From the cell containing the given text, extract its center point as (X, Y) coordinate. 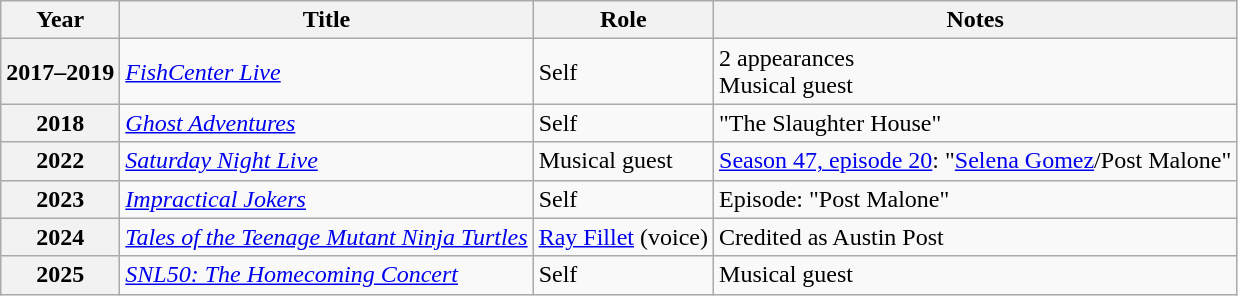
2024 (60, 237)
SNL50: The Homecoming Concert (326, 275)
Impractical Jokers (326, 199)
Saturday Night Live (326, 161)
Role (623, 20)
Credited as Austin Post (976, 237)
2 appearances Musical guest (976, 72)
Notes (976, 20)
2022 (60, 161)
Ray Fillet (voice) (623, 237)
2025 (60, 275)
Season 47, episode 20: "Selena Gomez/Post Malone" (976, 161)
Episode: "Post Malone" (976, 199)
2018 (60, 123)
Tales of the Teenage Mutant Ninja Turtles (326, 237)
Year (60, 20)
2017–2019 (60, 72)
"The Slaughter House" (976, 123)
2023 (60, 199)
FishCenter Live (326, 72)
Title (326, 20)
Ghost Adventures (326, 123)
